Determine the [x, y] coordinate at the center of the cell enclosing the given text.  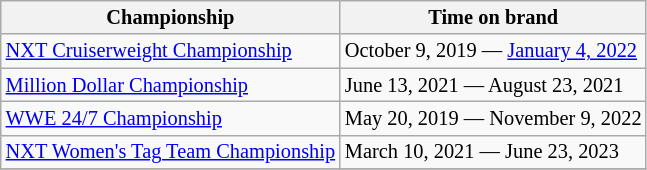
June 13, 2021 — August 23, 2021 [493, 85]
NXT Cruiserweight Championship [170, 51]
May 20, 2019 — November 9, 2022 [493, 118]
Time on brand [493, 17]
NXT Women's Tag Team Championship [170, 152]
October 9, 2019 — January 4, 2022 [493, 51]
March 10, 2021 — June 23, 2023 [493, 152]
WWE 24/7 Championship [170, 118]
Championship [170, 17]
Million Dollar Championship [170, 85]
